Detect which cell encompasses the target text, then output its (x, y) center coordinate. 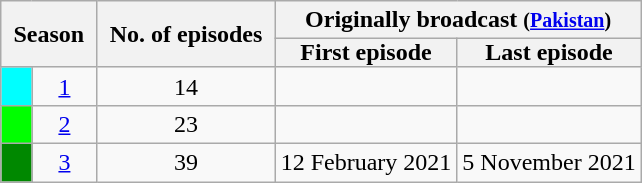
1 (64, 86)
2 (64, 124)
3 (64, 162)
First episode (366, 53)
23 (186, 124)
Originally broadcast (Pakistan) (458, 20)
Season (49, 34)
14 (186, 86)
5 November 2021 (549, 162)
Last episode (549, 53)
12 February 2021 (366, 162)
39 (186, 162)
No. of episodes (186, 34)
